Detect which cell encompasses the target text, then output its [X, Y] center coordinate. 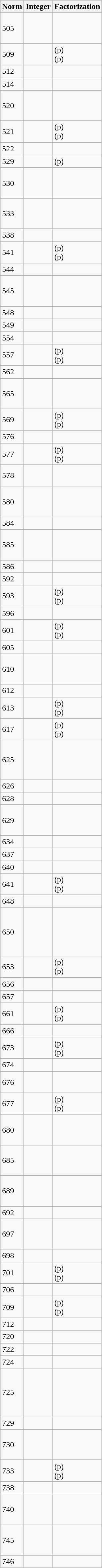
529 [12, 161]
657 [12, 997]
676 [12, 1082]
533 [12, 213]
Integer [38, 7]
720 [12, 1337]
625 [12, 760]
562 [12, 372]
557 [12, 355]
722 [12, 1349]
530 [12, 183]
578 [12, 475]
554 [12, 338]
565 [12, 394]
628 [12, 798]
637 [12, 854]
544 [12, 269]
626 [12, 786]
Factorization [77, 7]
593 [12, 596]
610 [12, 669]
548 [12, 313]
580 [12, 501]
701 [12, 1273]
617 [12, 729]
650 [12, 932]
512 [12, 71]
674 [12, 1065]
641 [12, 884]
746 [12, 1562]
729 [12, 1423]
697 [12, 1234]
577 [12, 454]
584 [12, 523]
586 [12, 566]
596 [12, 613]
661 [12, 1013]
521 [12, 131]
745 [12, 1540]
576 [12, 437]
640 [12, 867]
514 [12, 84]
724 [12, 1362]
698 [12, 1256]
712 [12, 1324]
689 [12, 1191]
656 [12, 984]
505 [12, 28]
673 [12, 1048]
629 [12, 820]
605 [12, 647]
Norm [12, 7]
740 [12, 1509]
725 [12, 1392]
520 [12, 106]
666 [12, 1031]
522 [12, 149]
601 [12, 631]
677 [12, 1104]
733 [12, 1471]
549 [12, 325]
592 [12, 579]
545 [12, 291]
634 [12, 842]
706 [12, 1290]
738 [12, 1488]
538 [12, 235]
(p) [77, 161]
648 [12, 901]
709 [12, 1307]
730 [12, 1445]
613 [12, 708]
680 [12, 1130]
653 [12, 967]
692 [12, 1212]
612 [12, 691]
569 [12, 419]
685 [12, 1160]
509 [12, 54]
541 [12, 252]
585 [12, 545]
